Identify which cell holds the provided text, then report its [x, y] central coordinate. 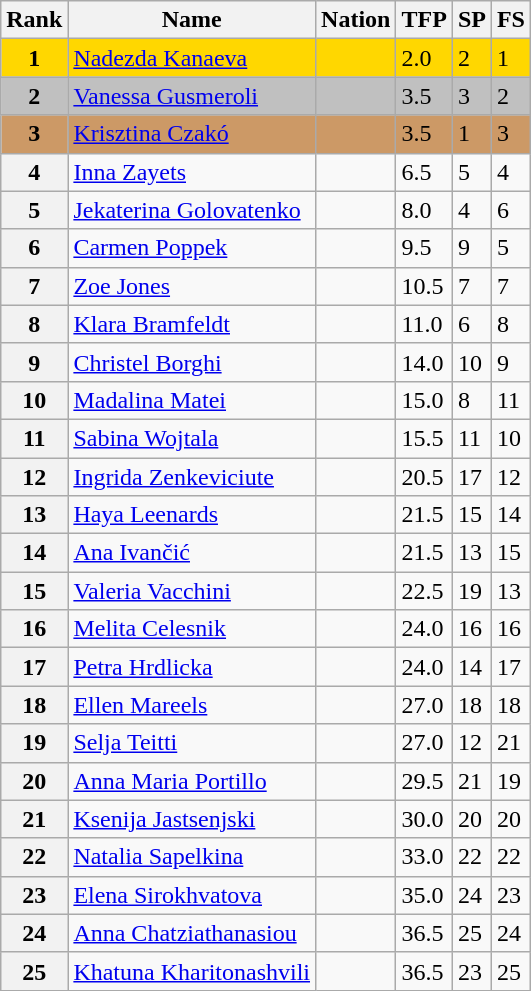
Ingrida Zenkeviciute [192, 477]
2.0 [424, 58]
14.0 [424, 362]
22.5 [424, 591]
Melita Celesnik [192, 629]
Carmen Poppek [192, 248]
Klara Bramfeldt [192, 324]
Christel Borghi [192, 362]
15.5 [424, 438]
Valeria Vacchini [192, 591]
Nadezda Kanaeva [192, 58]
Haya Leenards [192, 515]
Anna Maria Portillo [192, 781]
Selja Teitti [192, 743]
Ksenija Jastsenjski [192, 819]
6.5 [424, 172]
Khatuna Kharitonashvili [192, 971]
Jekaterina Golovatenko [192, 210]
10.5 [424, 286]
20.5 [424, 477]
Name [192, 20]
TFP [424, 20]
Krisztina Czakó [192, 134]
8.0 [424, 210]
29.5 [424, 781]
Elena Sirokhvatova [192, 895]
33.0 [424, 857]
15.0 [424, 400]
SP [472, 20]
Zoe Jones [192, 286]
Anna Chatziathanasiou [192, 933]
Ana Ivančić [192, 553]
9.5 [424, 248]
35.0 [424, 895]
Madalina Matei [192, 400]
Nation [356, 20]
Petra Hrdlicka [192, 667]
Sabina Wojtala [192, 438]
Ellen Mareels [192, 705]
FS [510, 20]
Natalia Sapelkina [192, 857]
Vanessa Gusmeroli [192, 96]
Inna Zayets [192, 172]
11.0 [424, 324]
Rank [34, 20]
30.0 [424, 819]
